Capture the cell that displays the provided text and extract its (x, y) central coordinate. 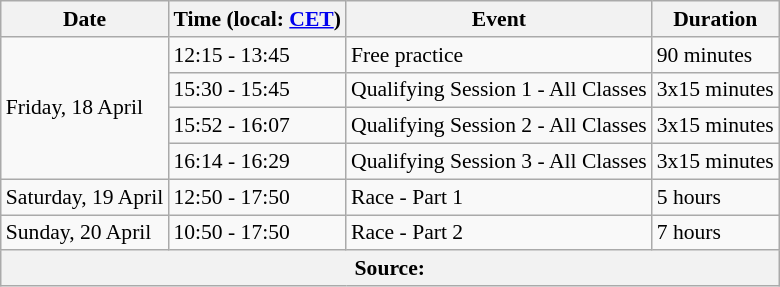
90 minutes (716, 55)
Free practice (499, 55)
10:50 - 17:50 (257, 233)
Friday, 18 April (85, 108)
Time (local: CET) (257, 19)
Qualifying Session 2 - All Classes (499, 126)
12:50 - 17:50 (257, 197)
16:14 - 16:29 (257, 162)
Duration (716, 19)
7 hours (716, 233)
15:52 - 16:07 (257, 126)
12:15 - 13:45 (257, 55)
Saturday, 19 April (85, 197)
Event (499, 19)
Race - Part 2 (499, 233)
5 hours (716, 197)
15:30 - 15:45 (257, 90)
Race - Part 1 (499, 197)
Qualifying Session 1 - All Classes (499, 90)
Source: (390, 269)
Qualifying Session 3 - All Classes (499, 162)
Date (85, 19)
Sunday, 20 April (85, 233)
